Detect which cell encompasses the target text, then output its [x, y] center coordinate. 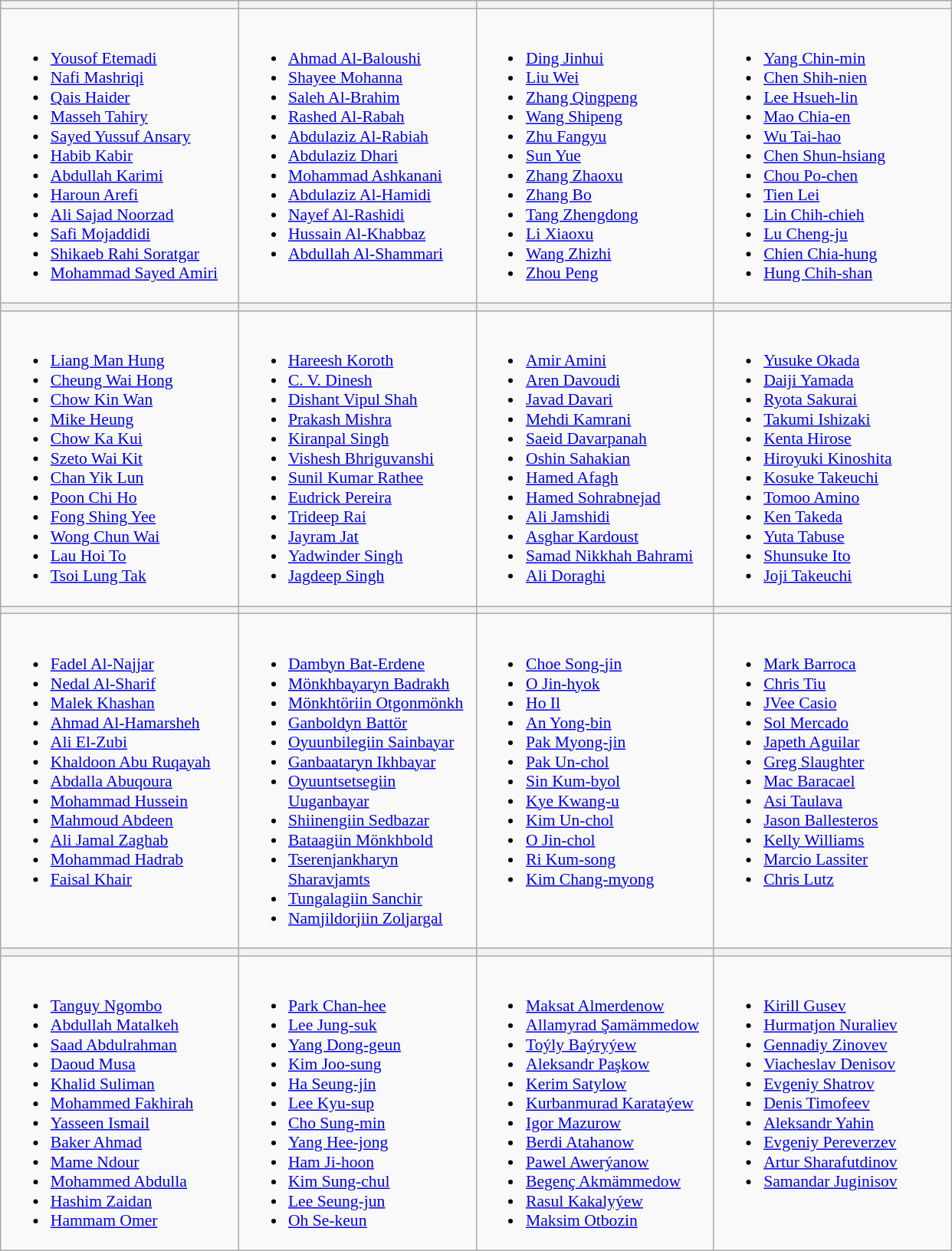
Mark BarrocaChris TiuJVee CasioSol MercadoJapeth AguilarGreg SlaughterMac BaracaelAsi TaulavaJason BallesterosKelly WilliamsMarcio LassiterChris Lutz [832, 781]
Choe Song-jinO Jin-hyokHo IlAn Yong-binPak Myong-jinPak Un-cholSin Kum-byolKye Kwang-uKim Un-cholO Jin-cholRi Kum-songKim Chang-myong [595, 781]
Ding JinhuiLiu WeiZhang QingpengWang ShipengZhu FangyuSun YueZhang ZhaoxuZhang BoTang ZhengdongLi XiaoxuWang ZhizhiZhou Peng [595, 156]
Liang Man HungCheung Wai HongChow Kin WanMike HeungChow Ka KuiSzeto Wai KitChan Yik LunPoon Chi HoFong Shing YeeWong Chun WaiLau Hoi ToTsoi Lung Tak [120, 458]
Park Chan-heeLee Jung-sukYang Dong-geunKim Joo-sungHa Seung-jinLee Kyu-supCho Sung-minYang Hee-jongHam Ji-hoonKim Sung-chulLee Seung-junOh Se-keun [357, 1104]
